Return the [x, y] coordinate for the center point of the cell that contains the specified text.  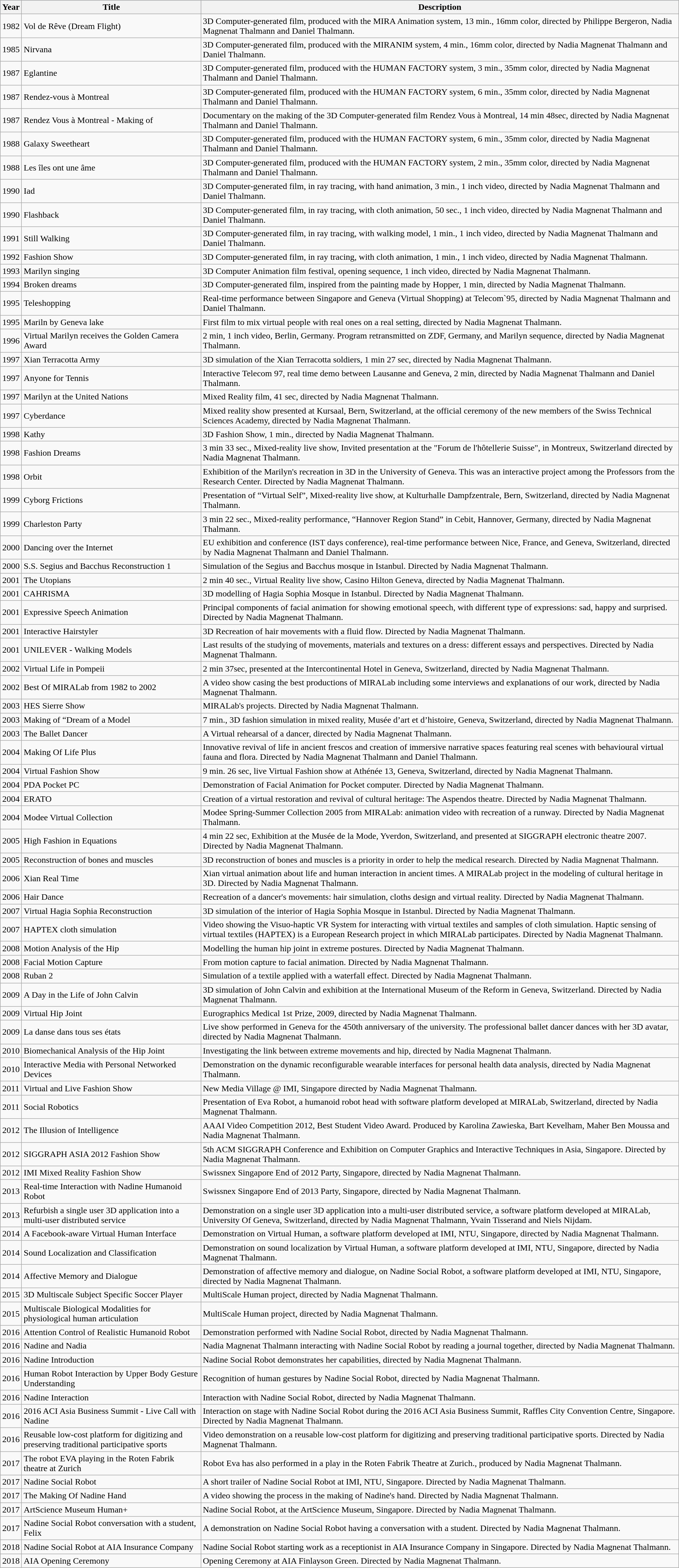
3D simulation of the Xian Terracotta soldiers, 1 min 27 sec, directed by Nadia Magnenat Thalmann. [440, 360]
Interactive Telecom 97, real time demo between Lausanne and Geneva, 2 min, directed by Nadia Magnenat Thalmann and Daniel Thalmann. [440, 378]
Dancing over the Internet [111, 547]
Nadine Social Robot at AIA Insurance Company [111, 1547]
AIA Opening Ceremony [111, 1561]
Eglantine [111, 73]
3 min 22 sec., Mixed-reality performance, “Hannover Region Stand” in Cebit, Hannover, Germany, directed by Nadia Magnenat Thalmann. [440, 524]
1996 [11, 341]
ArtScience Museum Human+ [111, 1510]
1994 [11, 285]
3D Computer-generated film, in ray tracing, with cloth animation, 1 min., 1 inch video, directed by Nadia Magnenat Thalmann. [440, 257]
3D Recreation of hair movements with a fluid flow. Directed by Nadia Magnenat Thalmann. [440, 631]
Fashion Dreams [111, 453]
Galaxy Sweetheart [111, 144]
Expressive Speech Animation [111, 612]
Nadine Social Robot [111, 1482]
Making of “Dream of a Model [111, 720]
Biomechanical Analysis of the Hip Joint [111, 1051]
A demonstration on Nadine Social Robot having a conversation with a student. Directed by Nadia Magnenat Thalmann. [440, 1528]
Cyborg Frictions [111, 500]
Demonstration on the dynamic reconfigurable wearable interfaces for personal health data analysis, directed by Nadia Magnenat Thalmann. [440, 1070]
Eurographics Medical 1st Prize, 2009, directed by Nadia Magnenat Thalmann. [440, 1013]
Demonstration of Facial Animation for Pocket computer. Directed by Nadia Magnenat Thalmann. [440, 785]
Nadine Introduction [111, 1360]
Marilyn at the United Nations [111, 397]
A Virtual rehearsal of a dancer, directed by Nadia Magnenat Thalmann. [440, 734]
3D Computer-generated film, in ray tracing, with walking model, 1 min., 1 inch video, directed by Nadia Magnenat Thalmann and Daniel Thalmann. [440, 238]
Year [11, 7]
Charleston Party [111, 524]
1985 [11, 49]
The Making Of Nadine Hand [111, 1496]
Virtual Life in Pompeii [111, 669]
The robot EVA playing in the Roten Fabrik theatre at Zurich [111, 1463]
Interaction with Nadine Social Robot, directed by Nadia Magnenat Thalmann. [440, 1397]
Title [111, 7]
Modelling the human hip joint in extreme postures. Directed by Nadia Magnenat Thalmann. [440, 948]
Affective Memory and Dialogue [111, 1276]
2 min 37sec, presented at the Intercontinental Hotel in Geneva, Switzerland, directed by Nadia Magnenat Thalmann. [440, 669]
Swissnex Singapore End of 2013 Party, Singapore, directed by Nadia Magnenat Thalmann. [440, 1191]
A Facebook-aware Virtual Human Interface [111, 1234]
1993 [11, 271]
Last results of the studying of movements, materials and textures on a dress: different essays and perspectives. Directed by Nadia Magnenat Thalmann. [440, 650]
Marilyn singing [111, 271]
2 min 40 sec., Virtual Reality live show, Casino Hilton Geneva, directed by Nadia Magnenat Thalmann. [440, 580]
Facial Motion Capture [111, 962]
Attention Control of Realistic Humanoid Robot [111, 1332]
Multiscale Biological Modalities for physiological human articulation [111, 1313]
3D Computer-generated film, in ray tracing, with cloth animation, 50 sec., 1 inch video, directed by Nadia Magnenat Thalmann and Daniel Thalmann. [440, 215]
HES Sierre Show [111, 706]
Investigating the link between extreme movements and hip, directed by Nadia Magnenat Thalmann. [440, 1051]
MIRALab's projects. Directed by Nadia Magnenat Thalmann. [440, 706]
7 min., 3D fashion simulation in mixed reality, Musée d’art et d’histoire, Geneva, Switzerland, directed by Nadia Magnenat Thalmann. [440, 720]
HAPTEX cloth simulation [111, 929]
Mixed Reality film, 41 sec, directed by Nadia Magnenat Thalmann. [440, 397]
Interactive Media with Personal Networked Devices [111, 1070]
Human Robot Interaction by Upper Body Gesture Understanding [111, 1379]
Nadine Social Robot starting work as a receptionist in AIA Insurance Company in Singapore. Directed by Nadia Magnenat Thalmann. [440, 1547]
Fashion Show [111, 257]
Orbit [111, 477]
Anyone for Tennis [111, 378]
Demonstration on Virtual Human, a software platform developed at IMI, NTU, Singapore, directed by Nadia Magnenat Thalmann. [440, 1234]
Virtual Fashion Show [111, 771]
Vol de Rêve (Dream Flight) [111, 26]
Interactive Hairstyler [111, 631]
Virtual Hip Joint [111, 1013]
2016 ACI Asia Business Summit - Live Call with Nadine [111, 1416]
Creation of a virtual restoration and revival of cultural heritage: The Aspendos theatre. Directed by Nadia Magnenat Thalmann. [440, 799]
Teleshopping [111, 303]
Social Robotics [111, 1107]
Real-time performance between Singapore and Geneva (Virtual Shopping) at Telecom`95, directed by Nadia Magnenat Thalmann and Daniel Thalmann. [440, 303]
S.S. Segius and Bacchus Reconstruction 1 [111, 566]
A video show casing the best productions of MIRALab including some interviews and explanations of our work, directed by Nadia Magnenat Thalmann. [440, 687]
3D Computer-generated film, inspired from the painting made by Hopper, 1 min, directed by Nadia Magnenat Thalmann. [440, 285]
Making Of Life Plus [111, 752]
IMI Mixed Reality Fashion Show [111, 1173]
A Day in the Life of John Calvin [111, 995]
1982 [11, 26]
Modee Spring-Summer Collection 2005 from MIRALab: animation video with recreation of a runway. Directed by Nadia Magnenat Thalmann. [440, 817]
Les îles ont une âme [111, 168]
Still Walking [111, 238]
9 min. 26 sec, live Virtual Fashion show at Athénée 13, Geneva, Switzerland, directed by Nadia Magnenat Thalmann. [440, 771]
Motion Analysis of the Hip [111, 948]
Nadine Social Robot conversation with a student, Felix [111, 1528]
Sound Localization and Classification [111, 1252]
3D Computer Animation film festival, opening sequence, 1 inch video, directed by Nadia Magnenat Thalmann. [440, 271]
Broken dreams [111, 285]
Presentation of Eva Robot, a humanoid robot head with software platform developed at MIRALab, Switzerland, directed by Nadia Magnenat Thalmann. [440, 1107]
La danse dans tous ses états [111, 1032]
Virtual Hagia Sophia Reconstruction [111, 911]
The Utopians [111, 580]
Rendez-vous à Montreal [111, 97]
Virtual Marilyn receives the Golden Camera Award [111, 341]
3D Computer-generated film, produced with the HUMAN FACTORY system, 2 min., 35mm color, directed by Nadia Magnenat Thalmann and Daniel Thalmann. [440, 168]
Hair Dance [111, 897]
Rendez Vous à Montreal - Making of [111, 120]
First film to mix virtual people with real ones on a real setting, directed by Nadia Magnenat Thalmann. [440, 322]
Presentation of “Virtual Self”, Mixed-reality live show, at Kulturhalle Dampfzentrale, Bern, Switzerland, directed by Nadia Magnenat Thalmann. [440, 500]
Opening Ceremony at AIA Finlayson Green. Directed by Nadia Magnenat Thalmann. [440, 1561]
Nirvana [111, 49]
Nadia Magnenat Thalmann interacting with Nadine Social Robot by reading a journal together, directed by Nadia Magnenat Thalmann. [440, 1346]
Refurbish a single user 3D application into a multi-user distributed service [111, 1215]
Virtual and Live Fashion Show [111, 1088]
Recreation of a dancer's movements: hair simulation, cloths design and virtual reality. Directed by Nadia Magnenat Thalmann. [440, 897]
AAAI Video Competition 2012, Best Student Video Award. Produced by Karolina Zawieska, Bart Kevelham, Maher Ben Moussa and Nadia Magnenat Thalmann. [440, 1130]
3D Computer-generated film, produced with the MIRANIM system, 4 min., 16mm color, directed by Nadia Magnenat Thalmann and Daniel Thalmann. [440, 49]
Iad [111, 191]
3D Computer-generated film, in ray tracing, with hand animation, 3 min., 1 inch video, directed by Nadia Magnenat Thalmann and Daniel Thalmann. [440, 191]
Kathy [111, 434]
5th ACM SIGGRAPH Conference and Exhibition on Computer Graphics and Interactive Techniques in Asia, Singapore. Directed by Nadia Magnenat Thalmann. [440, 1154]
Xian Real Time [111, 879]
Flashback [111, 215]
1991 [11, 238]
A video showing the process in the making of Nadine's hand. Directed by Nadia Magnenat Thalmann. [440, 1496]
Description [440, 7]
UNILEVER - Walking Models [111, 650]
3D reconstruction of bones and muscles is a priority in order to help the medical research. Directed by Nadia Magnenat Thalmann. [440, 859]
Swissnex Singapore End of 2012 Party, Singapore, directed by Nadia Magnenat Thalmann. [440, 1173]
1992 [11, 257]
3D Computer-generated film, produced with the HUMAN FACTORY system, 3 min., 35mm color, directed by Nadia Magnenat Thalmann and Daniel Thalmann. [440, 73]
Modee Virtual Collection [111, 817]
3D simulation of John Calvin and exhibition at the International Museum of the Reform in Geneva, Switzerland. Directed by Nadia Magnenat Thalmann. [440, 995]
A short trailer of Nadine Social Robot at IMI, NTU, Singapore. Directed by Nadia Magnenat Thalmann. [440, 1482]
Reconstruction of bones and muscles [111, 859]
Best Of MIRALab from 1982 to 2002 [111, 687]
Reusable low-cost platform for digitizing and preserving traditional participative sports [111, 1440]
PDA Pocket PC [111, 785]
2 min, 1 inch video, Berlin, Germany. Program retransmitted on ZDF, Germany, and Marilyn sequence, directed by Nadia Magnenat Thalmann. [440, 341]
Ruban 2 [111, 976]
SIGGRAPH ASIA 2012 Fashion Show [111, 1154]
The Illusion of Intelligence [111, 1130]
Xian Terracotta Army [111, 360]
Recognition of human gestures by Nadine Social Robot, directed by Nadia Magnenat Thalmann. [440, 1379]
Simulation of a textile applied with a waterfall effect. Directed by Nadia Magnenat Thalmann. [440, 976]
Mariln by Geneva lake [111, 322]
The Ballet Dancer [111, 734]
Nadine and Nadia [111, 1346]
Nadine Social Robot, at the ArtScience Museum, Singapore. Directed by Nadia Magnenat Thalmann. [440, 1510]
3D simulation of the interior of Hagia Sophia Mosque in Istanbul. Directed by Nadia Magnenat Thalmann. [440, 911]
Nadine Interaction [111, 1397]
CAHRISMA [111, 594]
High Fashion in Equations [111, 841]
New Media Village @ IMI, Singapore directed by Nadia Magnenat Thalmann. [440, 1088]
3D Fashion Show, 1 min., directed by Nadia Magnenat Thalmann. [440, 434]
Real-time Interaction with Nadine Humanoid Robot [111, 1191]
3D Multiscale Subject Specific Soccer Player [111, 1295]
Robot Eva has also performed in a play in the Roten Fabrik Theatre at Zurich., produced by Nadia Magnenat Thalmann. [440, 1463]
Nadine Social Robot demonstrates her capabilities, directed by Nadia Magnenat Thalmann. [440, 1360]
ERATO [111, 799]
From motion capture to facial animation. Directed by Nadia Magnenat Thalmann. [440, 962]
3D modelling of Hagia Sophia Mosque in Istanbul. Directed by Nadia Magnenat Thalmann. [440, 594]
Demonstration performed with Nadine Social Robot, directed by Nadia Magnenat Thalmann. [440, 1332]
Simulation of the Segius and Bacchus mosque in Istanbul. Directed by Nadia Magnenat Thalmann. [440, 566]
Demonstration on sound localization by Virtual Human, a software platform developed at IMI, NTU, Singapore, directed by Nadia Magnenat Thalmann. [440, 1252]
Cyberdance [111, 416]
